Locate the cell with the specified text and output its [x, y] center coordinate. 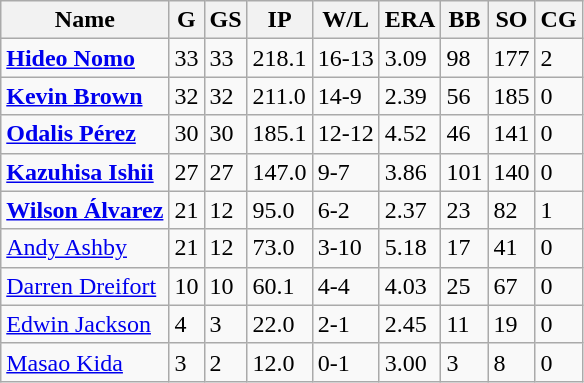
67 [512, 286]
BB [464, 20]
4-4 [346, 286]
4.03 [410, 286]
140 [512, 172]
W/L [346, 20]
56 [464, 96]
9-7 [346, 172]
73.0 [280, 248]
218.1 [280, 58]
60.1 [280, 286]
82 [512, 210]
3-10 [346, 248]
G [186, 20]
141 [512, 134]
4 [186, 324]
Name [85, 20]
Edwin Jackson [85, 324]
177 [512, 58]
185.1 [280, 134]
25 [464, 286]
16-13 [346, 58]
2-1 [346, 324]
CG [558, 20]
14-9 [346, 96]
IP [280, 20]
Kevin Brown [85, 96]
23 [464, 210]
6-2 [346, 210]
2.45 [410, 324]
Masao Kida [85, 362]
2.39 [410, 96]
95.0 [280, 210]
Andy Ashby [85, 248]
3.09 [410, 58]
ERA [410, 20]
12-12 [346, 134]
22.0 [280, 324]
Kazuhisa Ishii [85, 172]
19 [512, 324]
41 [512, 248]
0-1 [346, 362]
1 [558, 210]
101 [464, 172]
12.0 [280, 362]
185 [512, 96]
Hideo Nomo [85, 58]
17 [464, 248]
211.0 [280, 96]
11 [464, 324]
3.86 [410, 172]
98 [464, 58]
SO [512, 20]
2.37 [410, 210]
GS [226, 20]
3.00 [410, 362]
5.18 [410, 248]
8 [512, 362]
46 [464, 134]
Darren Dreifort [85, 286]
Odalis Pérez [85, 134]
Wilson Álvarez [85, 210]
4.52 [410, 134]
147.0 [280, 172]
